Determine the [X, Y] coordinate at the center of the cell enclosing the given text.  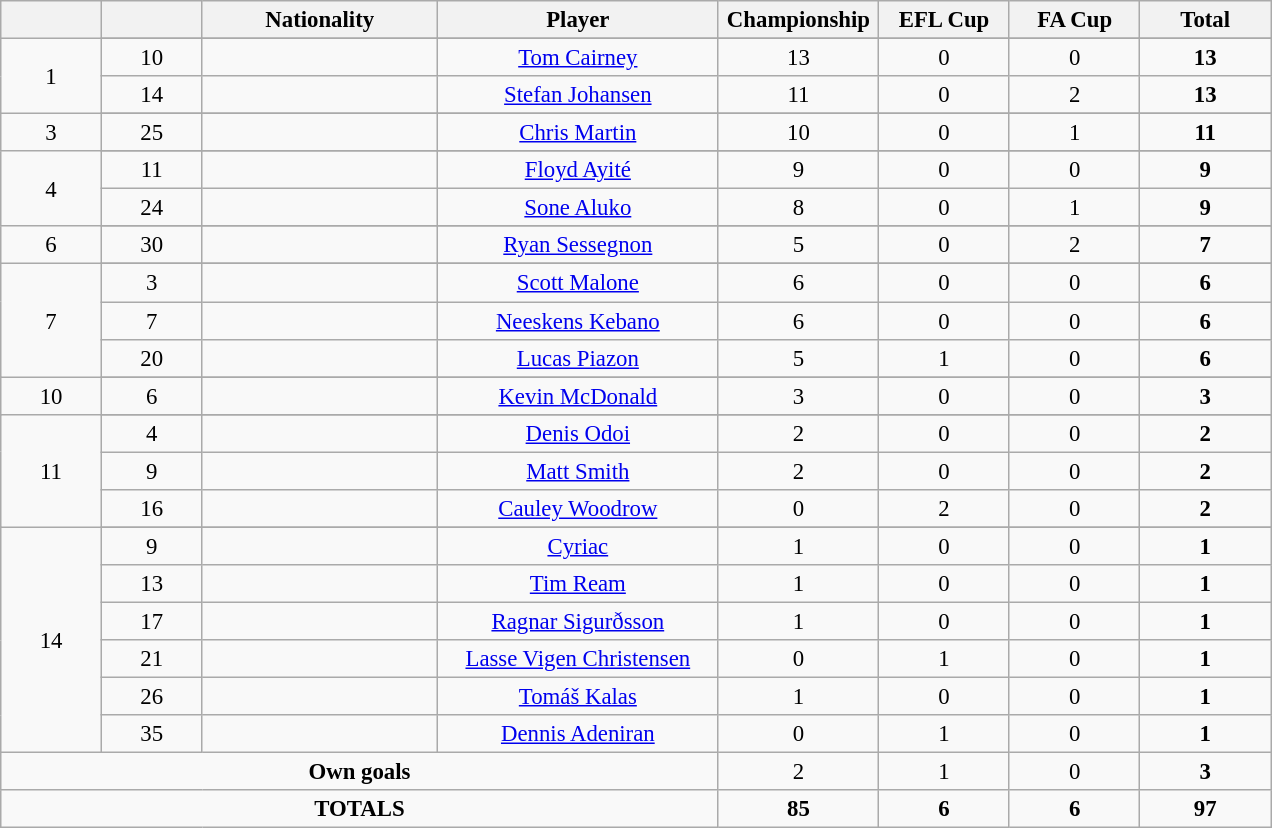
TOTALS [360, 809]
24 [152, 208]
Floyd Ayité [578, 170]
Kevin McDonald [578, 396]
8 [798, 208]
Tom Cairney [578, 58]
Lucas Piazon [578, 358]
Total [1206, 20]
Sone Aluko [578, 208]
Cyriac [578, 546]
Ragnar Sigurðsson [578, 621]
Tomáš Kalas [578, 697]
EFL Cup [944, 20]
Player [578, 20]
85 [798, 809]
20 [152, 358]
Neeskens Kebano [578, 321]
Scott Malone [578, 283]
Own goals [360, 772]
Stefan Johansen [578, 95]
35 [152, 734]
25 [152, 133]
21 [152, 659]
FA Cup [1074, 20]
Nationality [320, 20]
97 [1206, 809]
Cauley Woodrow [578, 509]
26 [152, 697]
Denis Odoi [578, 433]
Dennis Adeniran [578, 734]
16 [152, 509]
Ryan Sessegnon [578, 245]
17 [152, 621]
Chris Martin [578, 133]
Matt Smith [578, 471]
Tim Ream [578, 584]
Lasse Vigen Christensen [578, 659]
30 [152, 245]
Championship [798, 20]
